Provide the (X, Y) coordinate of the cell's center where the given text is located.  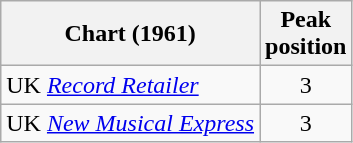
Chart (1961) (130, 34)
Peakposition (306, 34)
UK Record Retailer (130, 85)
UK New Musical Express (130, 123)
